Locate the cell with the specified text and output its [X, Y] center coordinate. 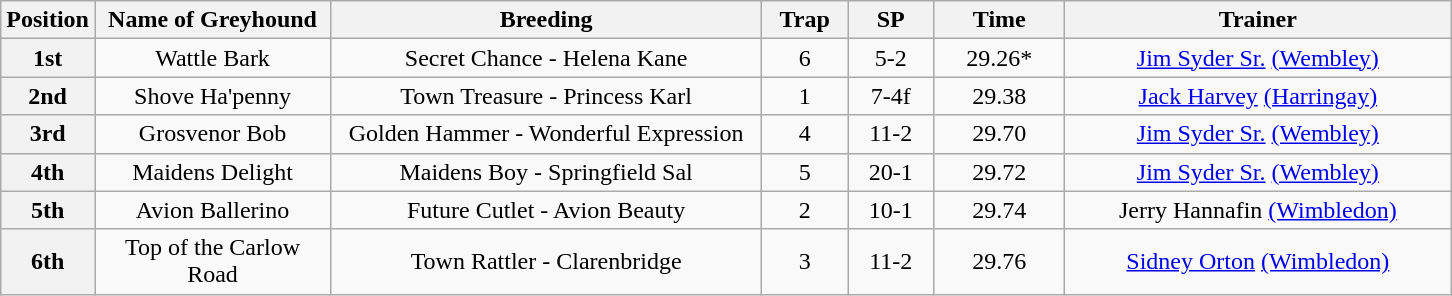
5 [805, 172]
Avion Ballerino [212, 210]
2nd [48, 96]
3 [805, 262]
1st [48, 58]
Jerry Hannafin (Wimbledon) [1258, 210]
Top of the Carlow Road [212, 262]
3rd [48, 134]
Breeding [546, 20]
Town Treasure - Princess Karl [546, 96]
7-4f [891, 96]
Trap [805, 20]
Trainer [1258, 20]
Name of Greyhound [212, 20]
5th [48, 210]
Jack Harvey (Harringay) [1258, 96]
Maidens Boy - Springfield Sal [546, 172]
6th [48, 262]
Wattle Bark [212, 58]
6 [805, 58]
29.72 [1000, 172]
Town Rattler - Clarenbridge [546, 262]
Position [48, 20]
10-1 [891, 210]
29.74 [1000, 210]
29.70 [1000, 134]
SP [891, 20]
Sidney Orton (Wimbledon) [1258, 262]
2 [805, 210]
4 [805, 134]
Grosvenor Bob [212, 134]
Future Cutlet - Avion Beauty [546, 210]
Time [1000, 20]
29.38 [1000, 96]
Shove Ha'penny [212, 96]
Maidens Delight [212, 172]
29.26* [1000, 58]
4th [48, 172]
20-1 [891, 172]
Golden Hammer - Wonderful Expression [546, 134]
Secret Chance - Helena Kane [546, 58]
1 [805, 96]
29.76 [1000, 262]
5-2 [891, 58]
